From the cell containing the given text, extract its center point as [x, y] coordinate. 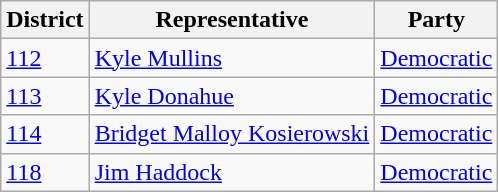
Kyle Mullins [232, 58]
118 [45, 172]
Jim Haddock [232, 172]
Party [436, 20]
Bridget Malloy Kosierowski [232, 134]
District [45, 20]
112 [45, 58]
113 [45, 96]
114 [45, 134]
Representative [232, 20]
Kyle Donahue [232, 96]
